Pinpoint the cell where the given text exists, returning its (X, Y) midpoint coordinate. 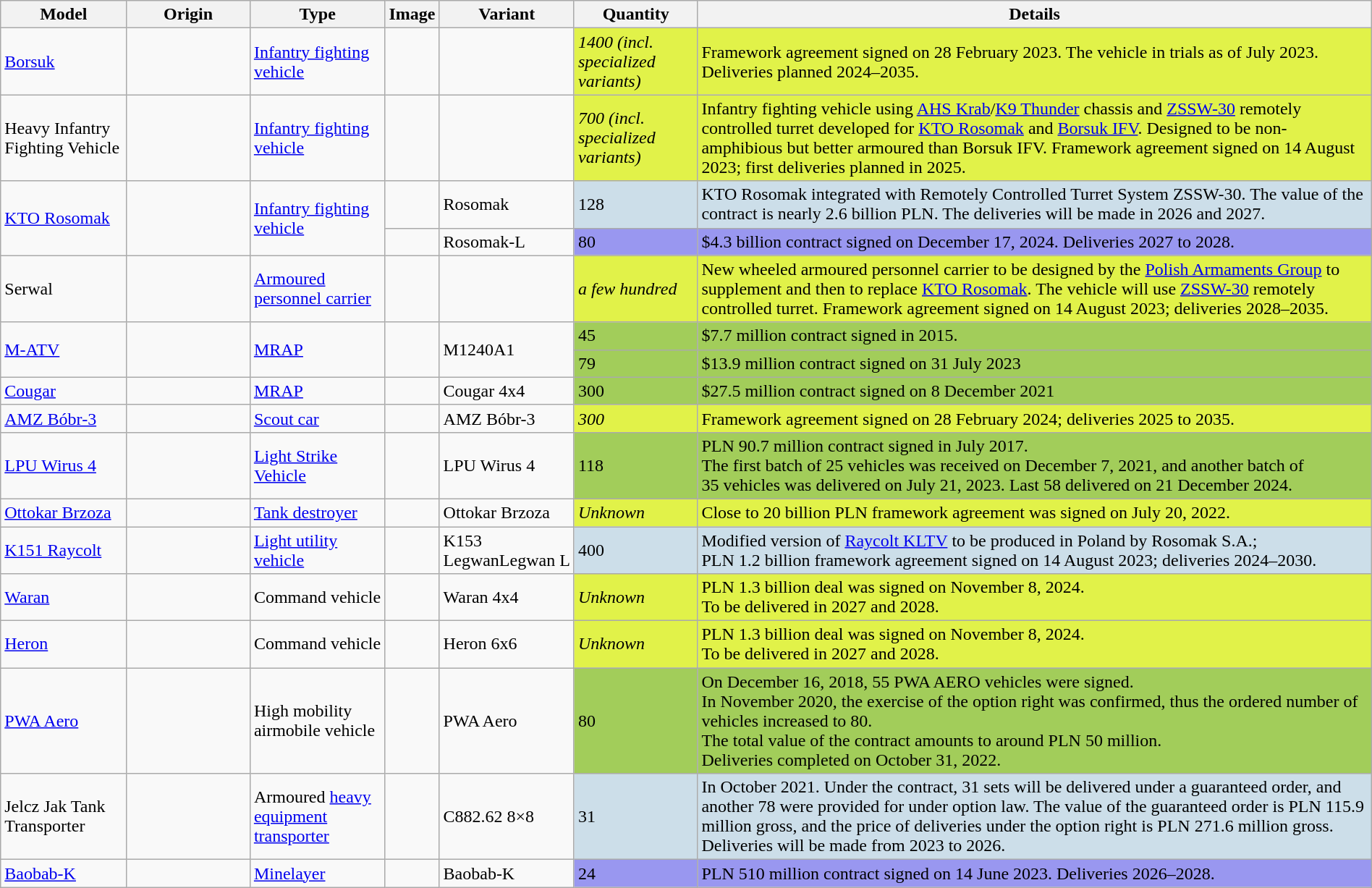
Armoured personnel carrier (317, 289)
C882.62 8×8 (507, 816)
M1240A1 (507, 350)
Type (317, 14)
128 (635, 204)
Variant (507, 14)
Light utility vehicle (317, 550)
K153 LegwanLegwan L (507, 550)
Close to 20 billion PLN framework agreement was signed on July 20, 2022. (1035, 512)
Minelayer (317, 874)
Scout car (317, 418)
Image (412, 14)
Framework agreement signed on 28 February 2024; deliveries 2025 to 2035. (1035, 418)
$27.5 million contract signed on 8 December 2021 (1035, 391)
Rosomak (507, 204)
Cougar 4x4 (507, 391)
Light Strike Vehicle (317, 465)
M-ATV (64, 350)
K151 Raycolt (64, 550)
$4.3 billion contract signed on December 17, 2024. Deliveries 2027 to 2028. (1035, 242)
Details (1035, 14)
Model (64, 14)
24 (635, 874)
118 (635, 465)
Cougar (64, 391)
31 (635, 816)
Jelcz Jak Tank Transporter (64, 816)
$7.7 million contract signed in 2015. (1035, 336)
Heron 6x6 (507, 644)
Serwal (64, 289)
Rosomak-L (507, 242)
45 (635, 336)
400 (635, 550)
Heron (64, 644)
High mobility airmobile vehicle (317, 721)
Borsuk (64, 62)
Framework agreement signed on 28 February 2023. The vehicle in trials as of July 2023. Deliveries planned 2024–2035. (1035, 62)
$13.9 million contract signed on 31 July 2023 (1035, 363)
a few hundred (635, 289)
Quantity (635, 14)
KTO Rosomak (64, 219)
700 (incl. specialized variants) (635, 138)
Tank destroyer (317, 512)
Waran (64, 598)
1400 (incl. specialized variants) (635, 62)
Waran 4x4 (507, 598)
Heavy Infantry Fighting Vehicle (64, 138)
PLN 510 million contract signed on 14 June 2023. Deliveries 2026–2028. (1035, 874)
Origin (188, 14)
79 (635, 363)
Armoured heavy equipment transporter (317, 816)
